From the cell containing the given text, extract its center point as (X, Y) coordinate. 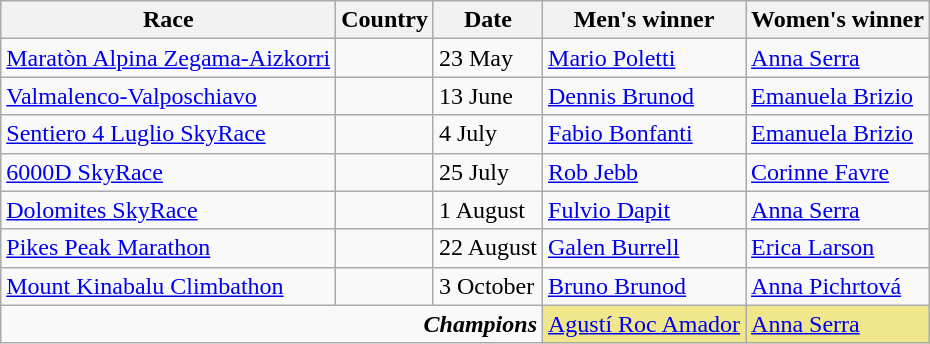
22 August (488, 248)
Agustí Roc Amador (644, 324)
Sentiero 4 Luglio SkyRace (168, 134)
Date (488, 20)
Dolomites SkyRace (168, 210)
25 July (488, 172)
1 August (488, 210)
Fulvio Dapit (644, 210)
Rob Jebb (644, 172)
Dennis Brunod (644, 96)
6000D SkyRace (168, 172)
Fabio Bonfanti (644, 134)
Race (168, 20)
Country (385, 20)
13 June (488, 96)
4 July (488, 134)
Pikes Peak Marathon (168, 248)
Erica Larson (838, 248)
Women's winner (838, 20)
23 May (488, 58)
Champions (272, 324)
Mount Kinabalu Climbathon (168, 286)
Maratòn Alpina Zegama-Aizkorri (168, 58)
Corinne Favre (838, 172)
Men's winner (644, 20)
Mario Poletti (644, 58)
Galen Burrell (644, 248)
Valmalenco-Valposchiavo (168, 96)
3 October (488, 286)
Bruno Brunod (644, 286)
Anna Pichrtová (838, 286)
